Capture the cell that displays the provided text and extract its (x, y) central coordinate. 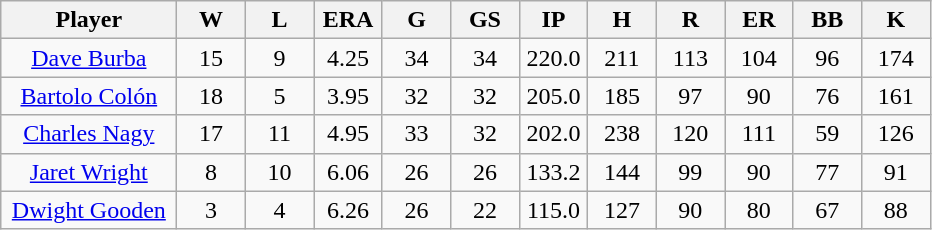
9 (279, 58)
Bartolo Colón (89, 96)
104 (759, 58)
67 (827, 210)
144 (622, 172)
ERA (348, 20)
211 (622, 58)
8 (211, 172)
Dwight Gooden (89, 210)
115.0 (553, 210)
220.0 (553, 58)
10 (279, 172)
202.0 (553, 134)
Player (89, 20)
4.95 (348, 134)
K (896, 20)
4 (279, 210)
127 (622, 210)
99 (690, 172)
185 (622, 96)
133.2 (553, 172)
W (211, 20)
80 (759, 210)
L (279, 20)
Charles Nagy (89, 134)
77 (827, 172)
161 (896, 96)
120 (690, 134)
59 (827, 134)
205.0 (553, 96)
IP (553, 20)
113 (690, 58)
91 (896, 172)
96 (827, 58)
126 (896, 134)
11 (279, 134)
17 (211, 134)
Dave Burba (89, 58)
22 (485, 210)
111 (759, 134)
174 (896, 58)
ER (759, 20)
238 (622, 134)
88 (896, 210)
R (690, 20)
5 (279, 96)
GS (485, 20)
97 (690, 96)
4.25 (348, 58)
H (622, 20)
3.95 (348, 96)
6.26 (348, 210)
33 (416, 134)
3 (211, 210)
Jaret Wright (89, 172)
18 (211, 96)
G (416, 20)
6.06 (348, 172)
76 (827, 96)
BB (827, 20)
15 (211, 58)
